Scan for the cell matching the given text and deliver its [X, Y] coordinate at center. 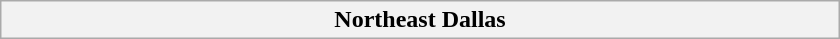
Northeast Dallas [420, 20]
